Scan for the cell matching the given text and deliver its [x, y] coordinate at center. 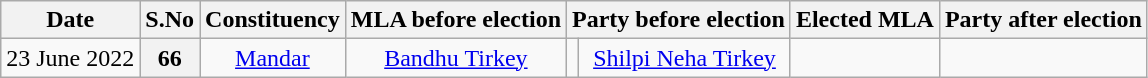
23 June 2022 [70, 58]
Mandar [273, 58]
Party after election [1043, 20]
Bandhu Tirkey [456, 58]
MLA before election [456, 20]
Party before election [679, 20]
Shilpi Neha Tirkey [685, 58]
Date [70, 20]
S.No [170, 20]
Elected MLA [864, 20]
66 [170, 58]
Constituency [273, 20]
